Find where the given text appears and provide that cell's center as [X, Y] coordinate. 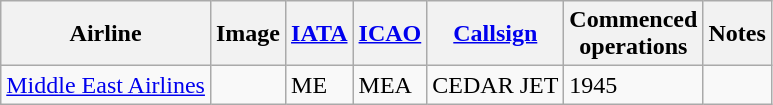
IATA [320, 34]
CEDAR JET [496, 85]
Notes [737, 34]
ME [320, 85]
1945 [634, 85]
MEA [390, 85]
Callsign [496, 34]
Airline [106, 34]
ICAO [390, 34]
Commencedoperations [634, 34]
Image [248, 34]
Middle East Airlines [106, 85]
